Return (x, y) of the center of cell containing provided text 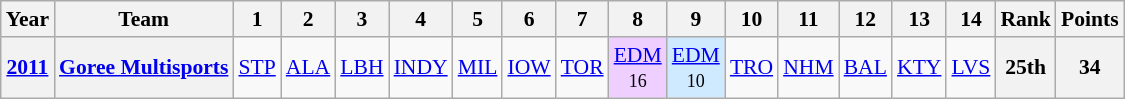
Team (144, 19)
IOW (528, 68)
8 (638, 19)
10 (752, 19)
EDM10 (696, 68)
TRO (752, 68)
Rank (1026, 19)
Points (1090, 19)
1 (256, 19)
2 (308, 19)
EDM16 (638, 68)
NHM (808, 68)
11 (808, 19)
Year (28, 19)
5 (478, 19)
LBH (362, 68)
4 (421, 19)
25th (1026, 68)
INDY (421, 68)
12 (866, 19)
BAL (866, 68)
ALA (308, 68)
9 (696, 19)
34 (1090, 68)
14 (970, 19)
STP (256, 68)
MIL (478, 68)
3 (362, 19)
Goree Multisports (144, 68)
2011 (28, 68)
TOR (582, 68)
KTY (919, 68)
7 (582, 19)
13 (919, 19)
6 (528, 19)
LVS (970, 68)
